Return the (X, Y) coordinate for the center point of the cell that contains the specified text.  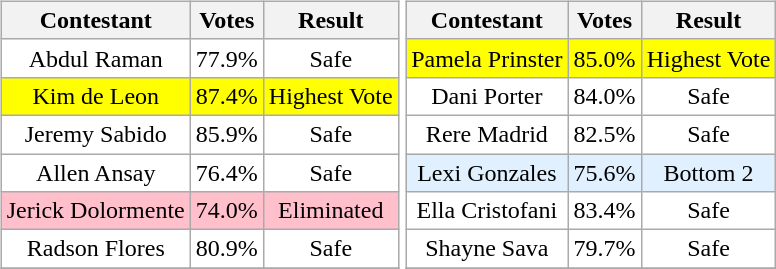
Abdul Raman (96, 58)
Jerick Dolormente (96, 211)
85.9% (226, 134)
Pamela Prinster (487, 58)
76.4% (226, 173)
80.9% (226, 249)
Dani Porter (487, 96)
Radson Flores (96, 249)
Allen Ansay (96, 173)
Shayne Sava (487, 249)
85.0% (604, 58)
74.0% (226, 211)
83.4% (604, 211)
79.7% (604, 249)
75.6% (604, 173)
Kim de Leon (96, 96)
Ella Cristofani (487, 211)
84.0% (604, 96)
82.5% (604, 134)
Jeremy Sabido (96, 134)
77.9% (226, 58)
Bottom 2 (708, 173)
87.4% (226, 96)
Lexi Gonzales (487, 173)
Rere Madrid (487, 134)
Eliminated (330, 211)
